For the text-containing cell, return its midpoint in (x, y) coordinate format. 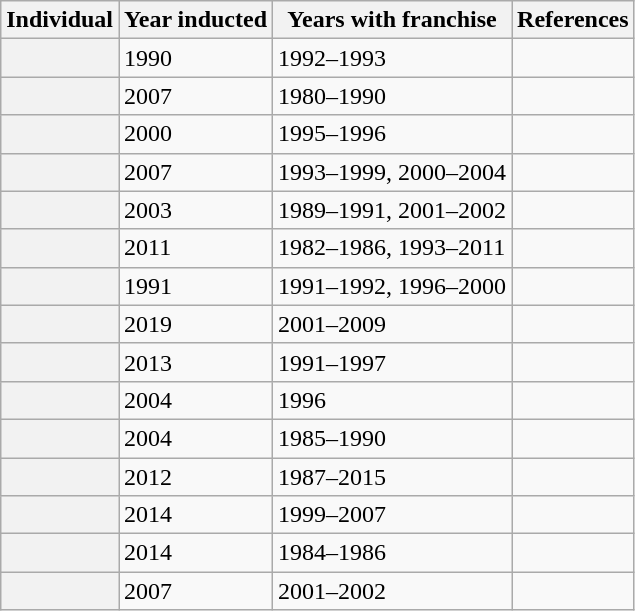
2000 (196, 134)
References (574, 20)
Year inducted (196, 20)
1995–1996 (392, 134)
1989–1991, 2001–2002 (392, 210)
1985–1990 (392, 438)
1993–1999, 2000–2004 (392, 172)
1984–1986 (392, 553)
2003 (196, 210)
1991 (196, 286)
2012 (196, 477)
1996 (392, 400)
1999–2007 (392, 515)
1980–1990 (392, 96)
1991–1997 (392, 362)
1990 (196, 58)
2013 (196, 362)
2011 (196, 248)
1991–1992, 1996–2000 (392, 286)
1982–1986, 1993–2011 (392, 248)
1992–1993 (392, 58)
Years with franchise (392, 20)
2019 (196, 324)
2001–2009 (392, 324)
1987–2015 (392, 477)
Individual (60, 20)
2001–2002 (392, 591)
